From the cell containing the given text, extract its center point as [x, y] coordinate. 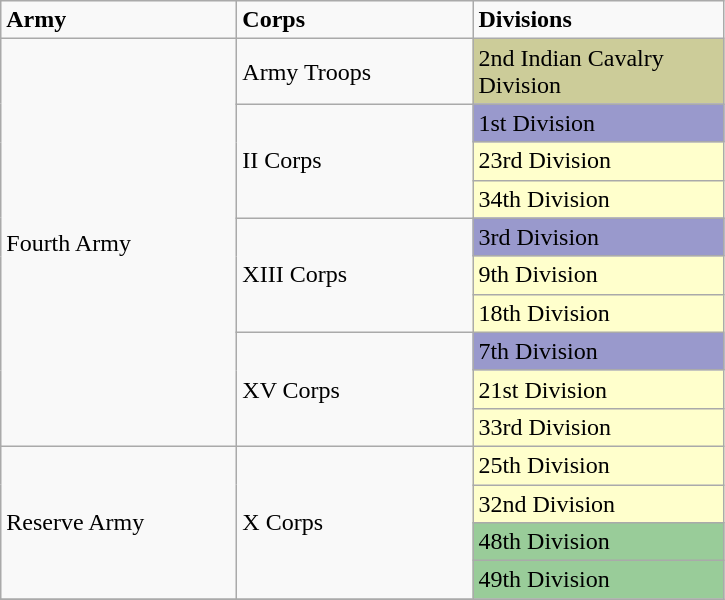
49th Division [598, 580]
XIII Corps [355, 275]
34th Division [598, 199]
Army [119, 20]
32nd Division [598, 503]
9th Division [598, 275]
Divisions [598, 20]
Fourth Army [119, 243]
18th Division [598, 313]
7th Division [598, 351]
1st Division [598, 123]
3rd Division [598, 237]
II Corps [355, 161]
Army Troops [355, 72]
23rd Division [598, 161]
25th Division [598, 465]
48th Division [598, 542]
33rd Division [598, 427]
Reserve Army [119, 522]
21st Division [598, 389]
XV Corps [355, 389]
2nd Indian Cavalry Division [598, 72]
Corps [355, 20]
X Corps [355, 522]
